Pinpoint the cell where the given text exists, returning its [x, y] midpoint coordinate. 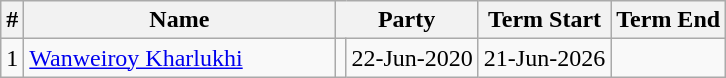
22-Jun-2020 [412, 58]
Wanweiroy Kharlukhi [180, 58]
Name [180, 20]
Term Start [544, 20]
# [12, 20]
Party [406, 20]
1 [12, 58]
Term End [668, 20]
21-Jun-2026 [544, 58]
